Provide the (X, Y) coordinate of the cell's center where the given text is located.  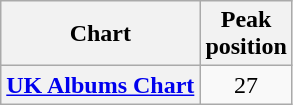
Peakposition (246, 34)
Chart (100, 34)
27 (246, 85)
UK Albums Chart (100, 85)
